Locate the cell with the specified text and output its (x, y) center coordinate. 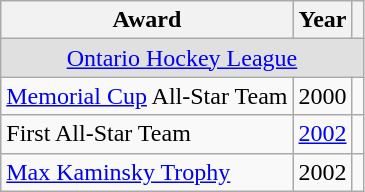
Year (322, 20)
2000 (322, 96)
Ontario Hockey League (182, 58)
Award (147, 20)
Max Kaminsky Trophy (147, 172)
First All-Star Team (147, 134)
Memorial Cup All-Star Team (147, 96)
